Return the [X, Y] coordinate for the center point of the cell that contains the specified text.  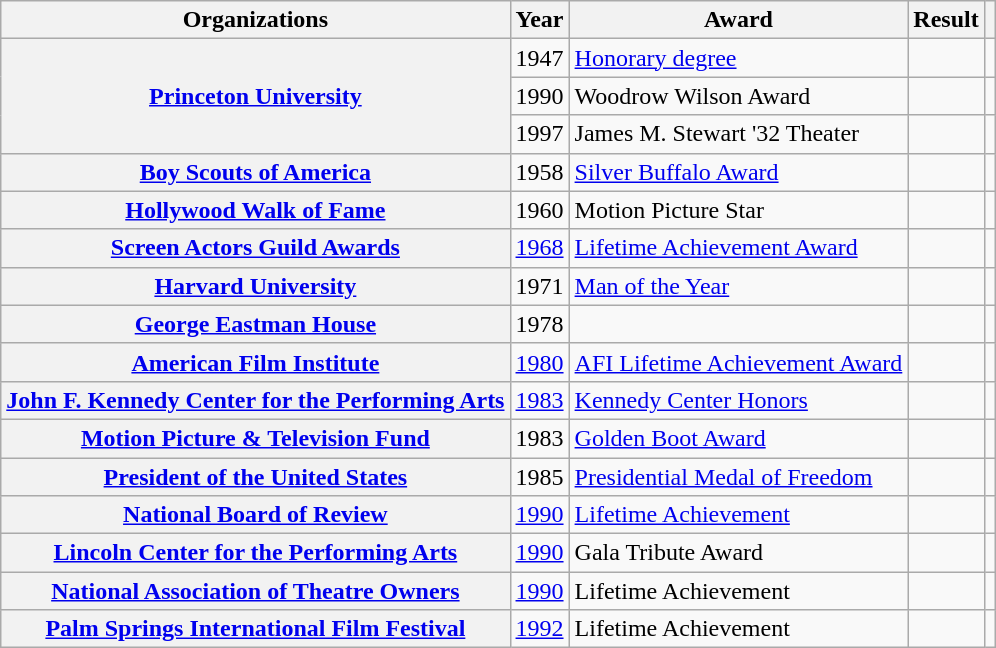
National Board of Review [256, 515]
Organizations [256, 20]
Screen Actors Guild Awards [256, 248]
American Film Institute [256, 362]
Gala Tribute Award [738, 553]
1960 [540, 210]
George Eastman House [256, 324]
1997 [540, 134]
Hollywood Walk of Fame [256, 210]
Silver Buffalo Award [738, 172]
1958 [540, 172]
Lincoln Center for the Performing Arts [256, 553]
Princeton University [256, 96]
1980 [540, 362]
National Association of Theatre Owners [256, 591]
Kennedy Center Honors [738, 400]
Result [946, 20]
Motion Picture Star [738, 210]
Man of the Year [738, 286]
Boy Scouts of America [256, 172]
1968 [540, 248]
1985 [540, 477]
1947 [540, 58]
Harvard University [256, 286]
Year [540, 20]
Woodrow Wilson Award [738, 96]
1971 [540, 286]
John F. Kennedy Center for the Performing Arts [256, 400]
Motion Picture & Television Fund [256, 438]
1992 [540, 629]
Presidential Medal of Freedom [738, 477]
Award [738, 20]
Palm Springs International Film Festival [256, 629]
Honorary degree [738, 58]
Golden Boot Award [738, 438]
President of the United States [256, 477]
Lifetime Achievement Award [738, 248]
1978 [540, 324]
James M. Stewart '32 Theater [738, 134]
AFI Lifetime Achievement Award [738, 362]
